Locate the cell with the specified text and output its [X, Y] center coordinate. 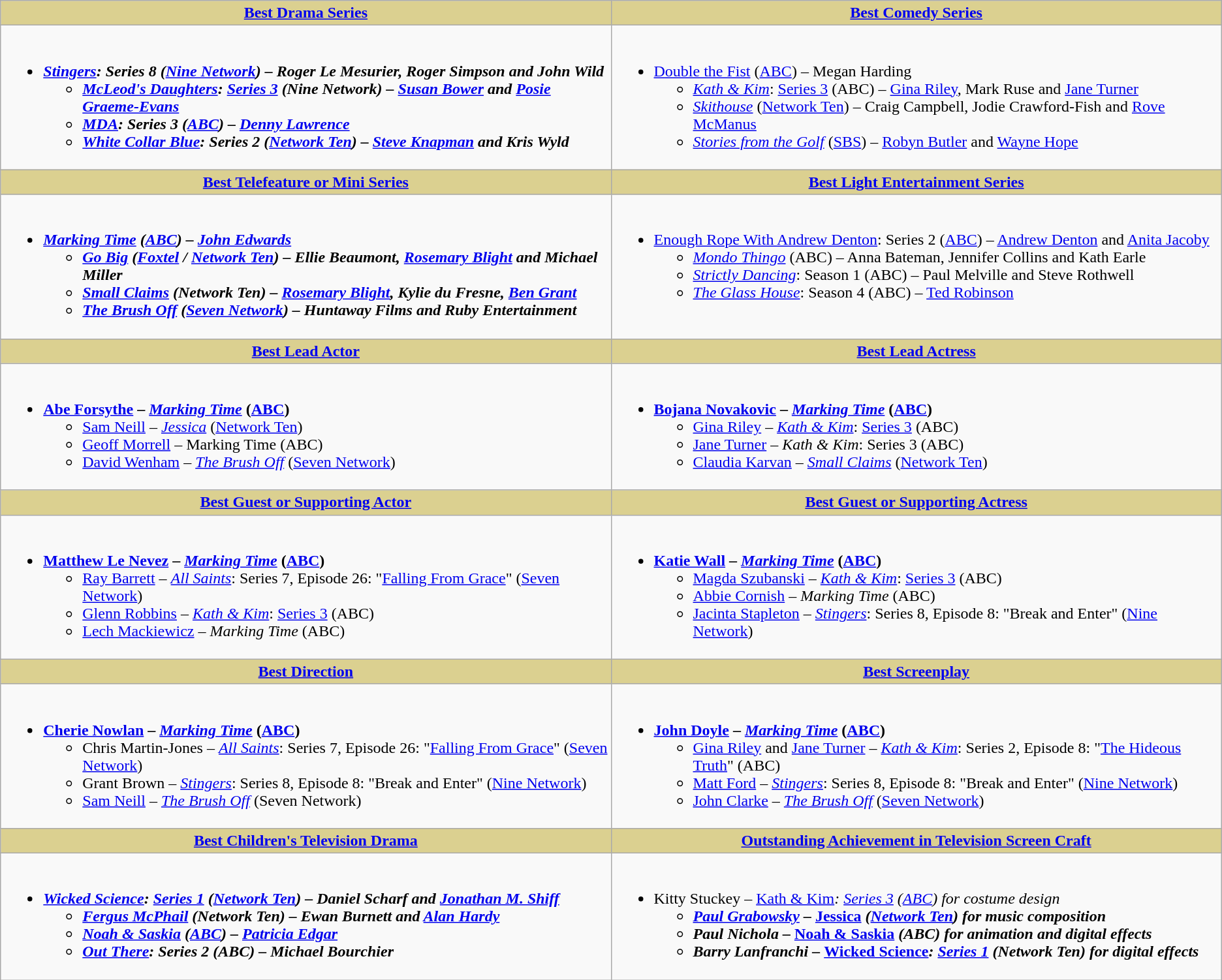
Best Lead Actor [305, 351]
Abe Forsythe – Marking Time (ABC)Sam Neill – Jessica (Network Ten)Geoff Morrell – Marking Time (ABC)David Wenham – The Brush Off (Seven Network) [305, 427]
Best Light Entertainment Series [916, 182]
Best Drama Series [305, 13]
Best Guest or Supporting Actress [916, 502]
Best Direction [305, 671]
Best Telefeature or Mini Series [305, 182]
Best Guest or Supporting Actor [305, 502]
Best Comedy Series [916, 13]
Outstanding Achievement in Television Screen Craft [916, 840]
Best Lead Actress [916, 351]
Best Screenplay [916, 671]
Best Children's Television Drama [305, 840]
